For the text-containing cell, return its midpoint in (X, Y) coordinate format. 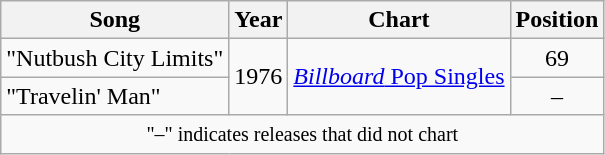
1976 (258, 77)
"Travelin' Man" (115, 96)
– (557, 96)
Song (115, 20)
Billboard Pop Singles (399, 77)
Position (557, 20)
"–" indicates releases that did not chart (302, 134)
69 (557, 58)
Year (258, 20)
"Nutbush City Limits" (115, 58)
Chart (399, 20)
